Search for the cell housing the specified text and yield its (x, y) center coordinate. 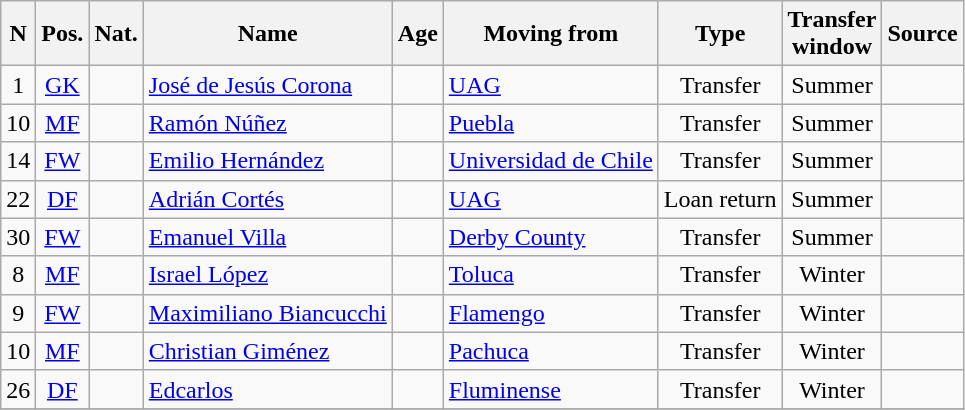
Toluca (550, 275)
22 (18, 199)
José de Jesús Corona (268, 85)
Adrián Cortés (268, 199)
Loan return (720, 199)
30 (18, 237)
N (18, 34)
Fluminense (550, 389)
Christian Giménez (268, 351)
Name (268, 34)
Israel López (268, 275)
9 (18, 313)
Flamengo (550, 313)
14 (18, 161)
8 (18, 275)
Edcarlos (268, 389)
Pos. (62, 34)
Pachuca (550, 351)
Nat. (116, 34)
Age (418, 34)
Ramón Núñez (268, 123)
Moving from (550, 34)
Puebla (550, 123)
Source (922, 34)
GK (62, 85)
Maximiliano Biancucchi (268, 313)
26 (18, 389)
Transferwindow (832, 34)
Emanuel Villa (268, 237)
Emilio Hernández (268, 161)
Type (720, 34)
Universidad de Chile (550, 161)
Derby County (550, 237)
1 (18, 85)
